Extract the (x, y) coordinate from the center of the cell holding the provided text.  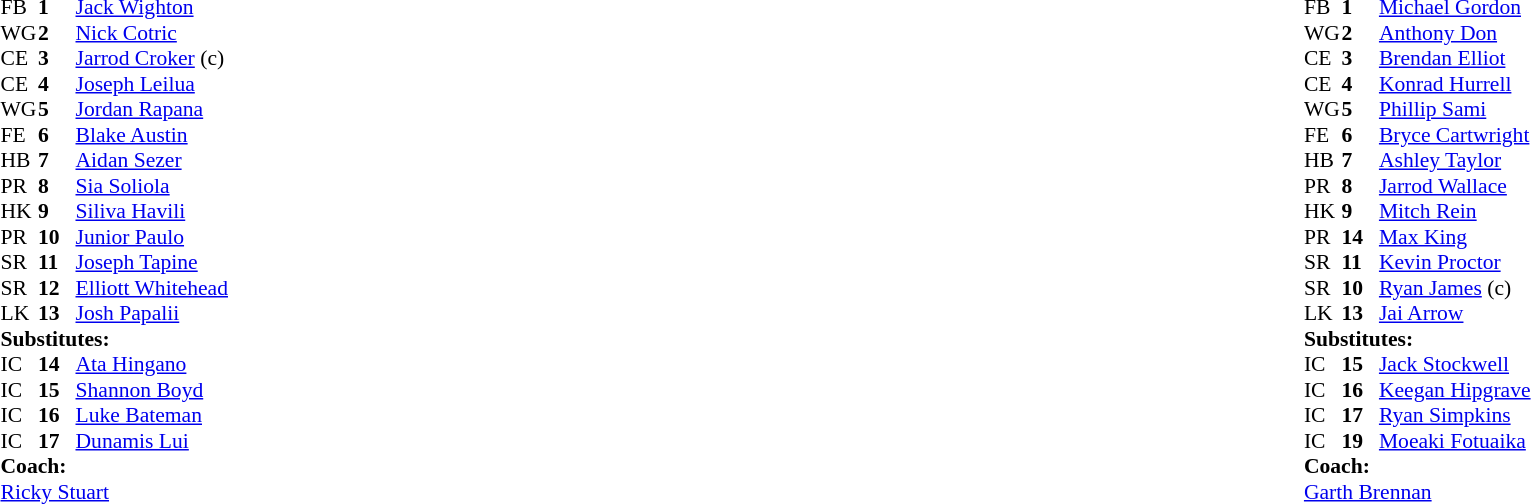
Jordan Rapana (152, 109)
Nick Cotric (152, 33)
Jack Stockwell (1455, 365)
Moeaki Fotuaika (1455, 441)
12 (57, 288)
Joseph Tapine (152, 263)
Mitch Rein (1455, 211)
Anthony Don (1455, 33)
Sia Soliola (152, 186)
19 (1360, 441)
Dunamis Lui (152, 441)
Konrad Hurrell (1455, 84)
Jarrod Croker (c) (152, 59)
Phillip Sami (1455, 109)
Joseph Leilua (152, 84)
Jai Arrow (1455, 313)
Bryce Cartwright (1455, 135)
Shannon Boyd (152, 390)
Blake Austin (152, 135)
Elliott Whitehead (152, 288)
Ashley Taylor (1455, 161)
Siliva Havili (152, 211)
Ryan James (c) (1455, 288)
Jarrod Wallace (1455, 186)
Ryan Simpkins (1455, 415)
Luke Bateman (152, 415)
Kevin Proctor (1455, 263)
Junior Paulo (152, 237)
Keegan Hipgrave (1455, 390)
Brendan Elliot (1455, 59)
Aidan Sezer (152, 161)
Ata Hingano (152, 365)
Max King (1455, 237)
Josh Papalii (152, 313)
